Return the [X, Y] coordinate for the center point of the cell that contains the specified text.  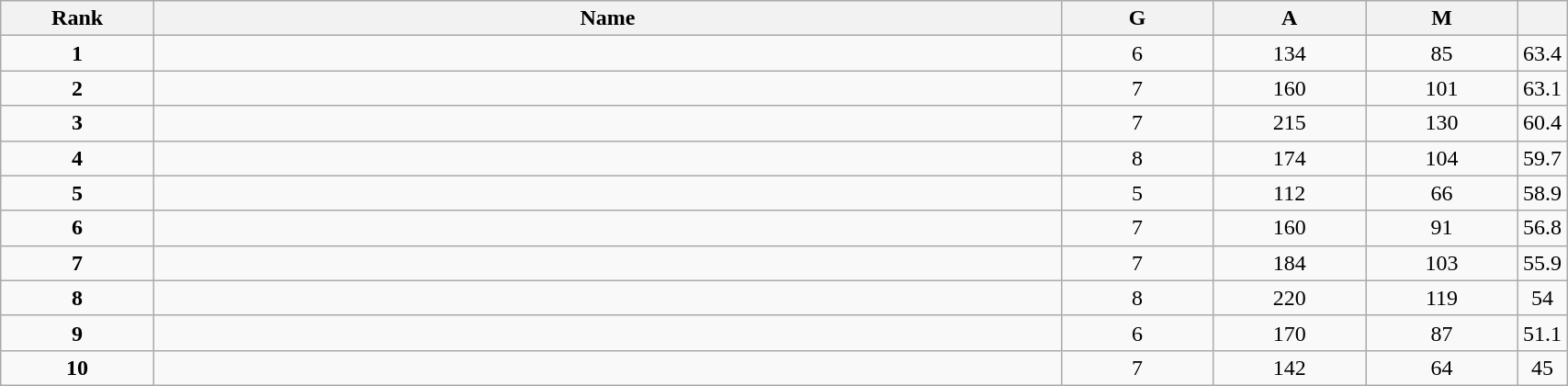
54 [1543, 298]
101 [1442, 88]
63.4 [1543, 53]
170 [1290, 333]
103 [1442, 263]
Name [607, 18]
104 [1442, 158]
51.1 [1543, 333]
1 [77, 53]
55.9 [1543, 263]
142 [1290, 368]
174 [1290, 158]
58.9 [1543, 193]
60.4 [1543, 123]
220 [1290, 298]
119 [1442, 298]
184 [1290, 263]
56.8 [1543, 228]
134 [1290, 53]
130 [1442, 123]
45 [1543, 368]
Rank [77, 18]
2 [77, 88]
66 [1442, 193]
85 [1442, 53]
112 [1290, 193]
4 [77, 158]
M [1442, 18]
9 [77, 333]
63.1 [1543, 88]
91 [1442, 228]
215 [1290, 123]
10 [77, 368]
G [1137, 18]
A [1290, 18]
87 [1442, 333]
64 [1442, 368]
59.7 [1543, 158]
3 [77, 123]
